Return (X, Y) of the center of cell containing provided text 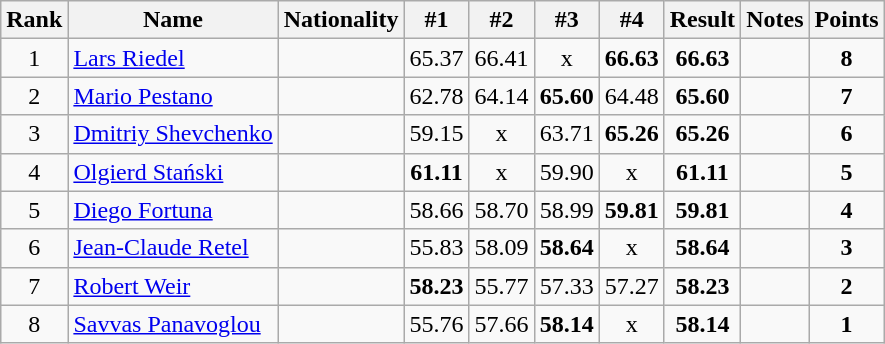
66.41 (502, 58)
55.76 (436, 324)
64.48 (632, 96)
#3 (566, 20)
Points (846, 20)
58.70 (502, 210)
Result (702, 20)
Diego Fortuna (173, 210)
Nationality (341, 20)
#1 (436, 20)
59.90 (566, 172)
Name (173, 20)
Mario Pestano (173, 96)
63.71 (566, 134)
Dmitriy Shevchenko (173, 134)
Olgierd Stański (173, 172)
57.66 (502, 324)
58.09 (502, 248)
Jean-Claude Retel (173, 248)
59.15 (436, 134)
Lars Riedel (173, 58)
57.33 (566, 286)
Notes (775, 20)
57.27 (632, 286)
#2 (502, 20)
Rank (34, 20)
65.37 (436, 58)
#4 (632, 20)
64.14 (502, 96)
55.77 (502, 286)
58.99 (566, 210)
58.66 (436, 210)
55.83 (436, 248)
62.78 (436, 96)
Savvas Panavoglou (173, 324)
Robert Weir (173, 286)
